Find where the given text appears and provide that cell's center as (X, Y) coordinate. 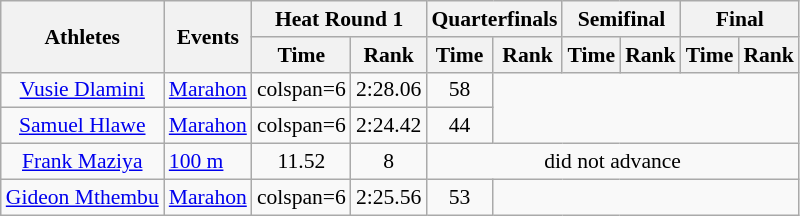
100 m (208, 162)
Gideon Mthembu (82, 197)
2:28.06 (388, 90)
did not advance (612, 162)
Frank Maziya (82, 162)
Semifinal (621, 19)
Final (740, 19)
Athletes (82, 36)
44 (459, 126)
Vusie Dlamini (82, 90)
11.52 (302, 162)
Quarterfinals (494, 19)
2:24.42 (388, 126)
Heat Round 1 (340, 19)
8 (388, 162)
2:25.56 (388, 197)
Samuel Hlawe (82, 126)
58 (459, 90)
Events (208, 36)
53 (459, 197)
